Pinpoint the cell where the given text exists, returning its [X, Y] midpoint coordinate. 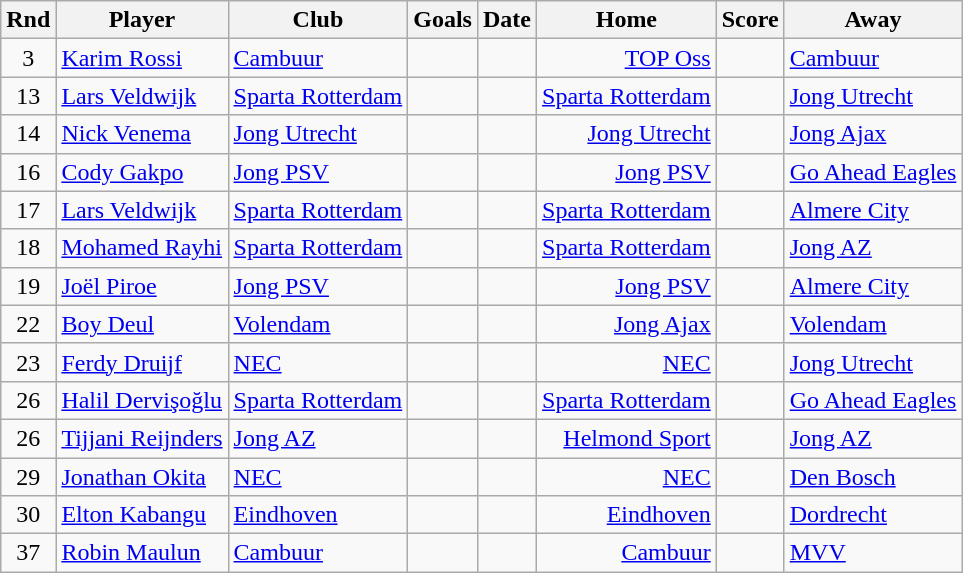
Robin Maulun [142, 553]
18 [28, 248]
Elton Kabangu [142, 515]
Den Bosch [873, 477]
Halil Dervişoğlu [142, 400]
16 [28, 172]
Jonathan Okita [142, 477]
Away [873, 20]
Mohamed Rayhi [142, 248]
Tijjani Reijnders [142, 438]
22 [28, 324]
MVV [873, 553]
Joël Piroe [142, 286]
Club [318, 20]
30 [28, 515]
14 [28, 134]
13 [28, 96]
Cody Gakpo [142, 172]
Goals [443, 20]
Date [506, 20]
TOP Oss [627, 58]
Player [142, 20]
Dordrecht [873, 515]
37 [28, 553]
Helmond Sport [627, 438]
Score [750, 20]
23 [28, 362]
17 [28, 210]
3 [28, 58]
Ferdy Druijf [142, 362]
19 [28, 286]
Rnd [28, 20]
Nick Venema [142, 134]
29 [28, 477]
Boy Deul [142, 324]
Karim Rossi [142, 58]
Home [627, 20]
